Find where the given text appears and provide that cell's center as (x, y) coordinate. 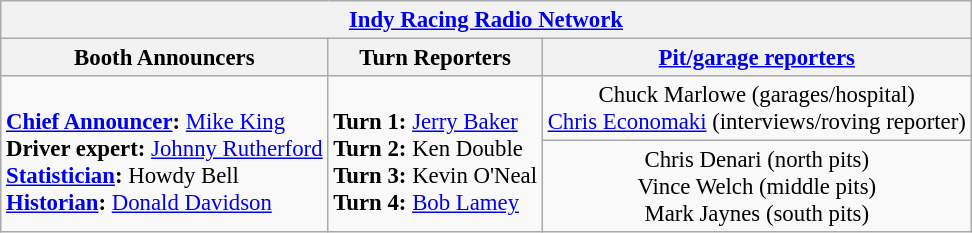
Chief Announcer: Mike King Driver expert: Johnny Rutherford Statistician: Howdy Bell Historian: Donald Davidson (164, 154)
Chuck Marlowe (garages/hospital)Chris Economaki (interviews/roving reporter) (756, 108)
Indy Racing Radio Network (486, 20)
Pit/garage reporters (756, 58)
Turn Reporters (435, 58)
Chris Denari (north pits) Vince Welch (middle pits)Mark Jaynes (south pits) (756, 187)
Turn 1: Jerry Baker Turn 2: Ken Double Turn 3: Kevin O'Neal Turn 4: Bob Lamey (435, 154)
Booth Announcers (164, 58)
